Pinpoint the cell where the given text exists, returning its [x, y] midpoint coordinate. 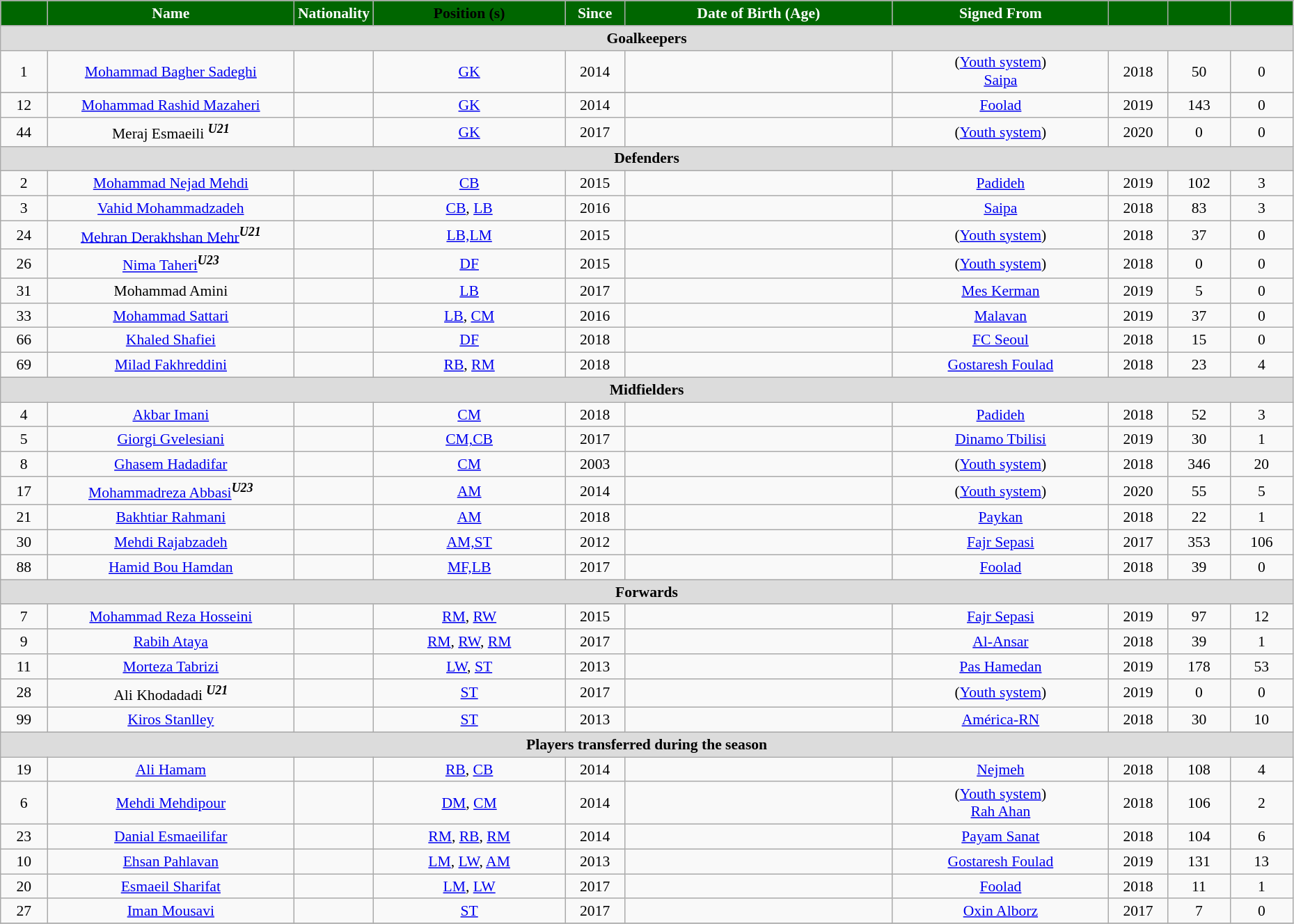
Ali Khodadadi U21 [171, 693]
33 [24, 316]
Pas Hamedan [1000, 667]
LB [469, 291]
17 [24, 491]
Mes Kerman [1000, 291]
Giorgi Gvelesiani [171, 440]
353 [1199, 543]
50 [1199, 71]
Mohammad Rashid Mazaheri [171, 106]
RM, RB, RM [469, 837]
Ehsan Pahlavan [171, 862]
LM, LW [469, 886]
27 [24, 911]
DM, CM [469, 803]
44 [24, 132]
13 [1261, 862]
MF,LB [469, 568]
Position (s) [469, 13]
FC Seoul [1000, 340]
Danial Esmaeilifar [171, 837]
Mohammadreza AbbasiU23 [171, 491]
108 [1199, 770]
Ghasem Hadadifar [171, 464]
Oxin Alborz [1000, 911]
Mohammad Amini [171, 291]
Malavan [1000, 316]
Kiros Stanlley [171, 720]
131 [1199, 862]
Date of Birth (Age) [759, 13]
26 [24, 264]
RB, CB [469, 770]
53 [1261, 667]
52 [1199, 415]
88 [24, 568]
Bakhtiar Rahmani [171, 518]
22 [1199, 518]
RM, RW, RM [469, 642]
LB,LM [469, 235]
CB, LB [469, 209]
99 [24, 720]
Meraj Esmaeili U21 [171, 132]
CB [469, 184]
8 [24, 464]
Mohammad Reza Hosseini [171, 617]
Signed From [1000, 13]
Since [594, 13]
Iman Mousavi [171, 911]
346 [1199, 464]
(Youth system) Rah Ahan [1000, 803]
AM,ST [469, 543]
55 [1199, 491]
Defenders [647, 159]
31 [24, 291]
RB, RM [469, 365]
LB, CM [469, 316]
Mehdi Mehdipour [171, 803]
Goalkeepers [647, 38]
Hamid Bou Hamdan [171, 568]
Name [171, 13]
Paykan [1000, 518]
Midfielders [647, 390]
Morteza Tabrizi [171, 667]
Mohammad Sattari [171, 316]
LM, LW, AM [469, 862]
97 [1199, 617]
104 [1199, 837]
Saipa [1000, 209]
Forwards [647, 592]
Rabih Ataya [171, 642]
178 [1199, 667]
9 [24, 642]
66 [24, 340]
Nejmeh [1000, 770]
Mehran Derakhshan MehrU21 [171, 235]
América-RN [1000, 720]
Nationality [334, 13]
15 [1199, 340]
28 [24, 693]
(Youth system) Saipa [1000, 71]
102 [1199, 184]
19 [24, 770]
2012 [594, 543]
143 [1199, 106]
24 [24, 235]
Mohammad Bagher Sadeghi [171, 71]
Payam Sanat [1000, 837]
Mehdi Rajabzadeh [171, 543]
RM, RW [469, 617]
Khaled Shafiei [171, 340]
Ali Hamam [171, 770]
Dinamo Tbilisi [1000, 440]
Esmaeil Sharifat [171, 886]
Al-Ansar [1000, 642]
Mohammad Nejad Mehdi [171, 184]
21 [24, 518]
Akbar Imani [171, 415]
CM,CB [469, 440]
LW, ST [469, 667]
2003 [594, 464]
69 [24, 365]
Nima TaheriU23 [171, 264]
83 [1199, 209]
Milad Fakhreddini [171, 365]
Players transferred during the season [647, 745]
Vahid Mohammadzadeh [171, 209]
